Locate the cell with the specified text and output its [x, y] center coordinate. 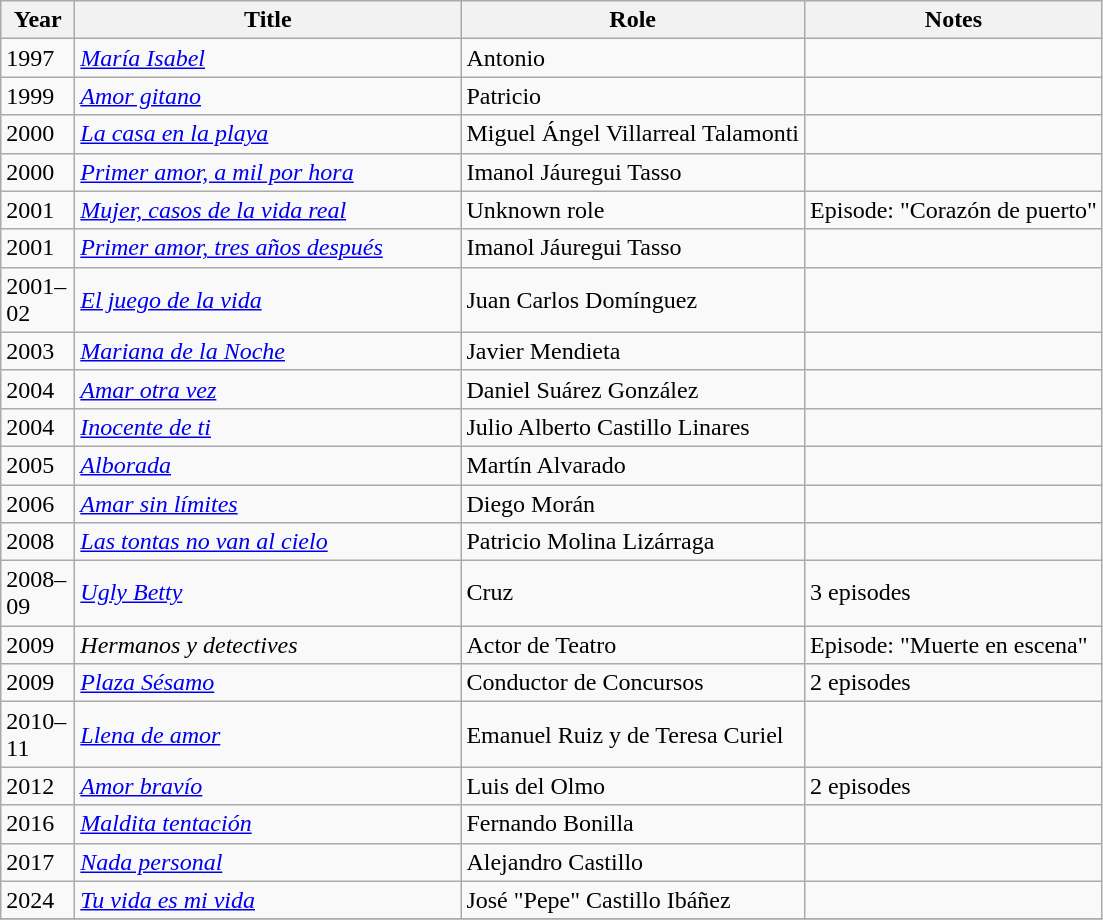
2024 [38, 900]
2008 [38, 542]
2005 [38, 465]
Conductor de Concursos [633, 683]
2006 [38, 503]
2001–02 [38, 300]
Julio Alberto Castillo Linares [633, 427]
Unknown role [633, 210]
Episode: "Corazón de puerto" [954, 210]
1997 [38, 58]
Fernando Bonilla [633, 824]
Year [38, 20]
Plaza Sésamo [268, 683]
Ugly Betty [268, 594]
Notes [954, 20]
José "Pepe" Castillo Ibáñez [633, 900]
Mariana de la Noche [268, 351]
Antonio [633, 58]
Luis del Olmo [633, 786]
2003 [38, 351]
1999 [38, 96]
2016 [38, 824]
Amor bravío [268, 786]
Patricio Molina Lizárraga [633, 542]
2010–11 [38, 734]
Alborada [268, 465]
Role [633, 20]
Juan Carlos Domínguez [633, 300]
Alejandro Castillo [633, 862]
Las tontas no van al cielo [268, 542]
Episode: "Muerte en escena" [954, 645]
2017 [38, 862]
Daniel Suárez González [633, 389]
Amor gitano [268, 96]
3 episodes [954, 594]
Actor de Teatro [633, 645]
Cruz [633, 594]
Title [268, 20]
Hermanos y detectives [268, 645]
Primer amor, a mil por hora [268, 172]
Amar sin límites [268, 503]
Maldita tentación [268, 824]
Patricio [633, 96]
2008–09 [38, 594]
El juego de la vida [268, 300]
Mujer, casos de la vida real [268, 210]
Nada personal [268, 862]
Javier Mendieta [633, 351]
Inocente de ti [268, 427]
María Isabel [268, 58]
2012 [38, 786]
Emanuel Ruiz y de Teresa Curiel [633, 734]
Diego Morán [633, 503]
Amar otra vez [268, 389]
Llena de amor [268, 734]
La casa en la playa [268, 134]
Primer amor, tres años después [268, 248]
Miguel Ángel Villarreal Talamonti [633, 134]
Tu vida es mi vida [268, 900]
Martín Alvarado [633, 465]
